Identify which cell holds the provided text, then report its [x, y] central coordinate. 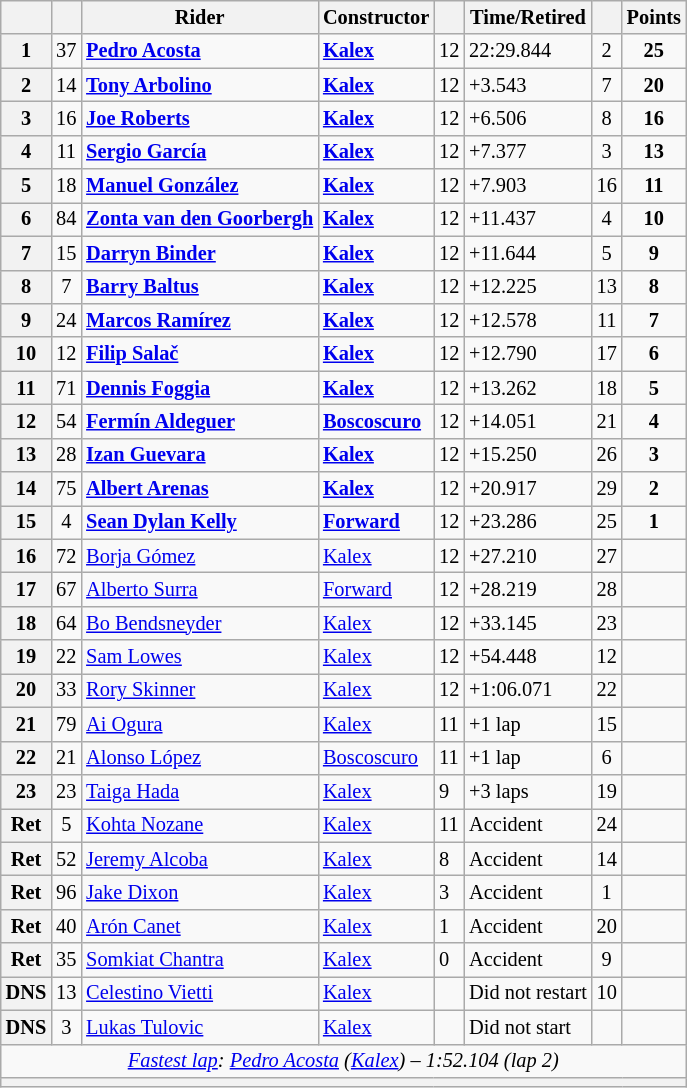
71 [66, 388]
Darryn Binder [200, 253]
+28.219 [528, 589]
+11.644 [528, 253]
40 [66, 926]
+3.543 [528, 85]
64 [66, 623]
26 [607, 455]
+13.262 [528, 388]
Albert Arenas [200, 489]
Rory Skinner [200, 690]
33 [66, 690]
+7.903 [528, 186]
+33.145 [528, 623]
Zonta van den Goorbergh [200, 219]
72 [66, 556]
Marcos Ramírez [200, 320]
Tony Arbolino [200, 85]
Joe Roberts [200, 118]
+23.286 [528, 522]
37 [66, 51]
+27.210 [528, 556]
52 [66, 859]
79 [66, 724]
+12.225 [528, 287]
Bo Bendsneyder [200, 623]
Time/Retired [528, 17]
Did not start [528, 1027]
+11.437 [528, 219]
Izan Guevara [200, 455]
+1:06.071 [528, 690]
Lukas Tulovic [200, 1027]
Filip Salač [200, 354]
75 [66, 489]
Rider [200, 17]
+7.377 [528, 152]
Arón Canet [200, 926]
Kohta Nozane [200, 825]
Fastest lap: Pedro Acosta (Kalex) – 1:52.104 (lap 2) [344, 1061]
96 [66, 892]
Fermín Aldeguer [200, 421]
Did not restart [528, 993]
+54.448 [528, 657]
+12.790 [528, 354]
+14.051 [528, 421]
Constructor [376, 17]
54 [66, 421]
Alberto Surra [200, 589]
Borja Gómez [200, 556]
Jake Dixon [200, 892]
22:29.844 [528, 51]
Celestino Vietti [200, 993]
Sergio García [200, 152]
Sean Dylan Kelly [200, 522]
Alonso López [200, 758]
+15.250 [528, 455]
Ai Ogura [200, 724]
84 [66, 219]
Sam Lowes [200, 657]
Somkiat Chantra [200, 960]
+12.578 [528, 320]
67 [66, 589]
Manuel González [200, 186]
35 [66, 960]
Taiga Hada [200, 791]
29 [607, 489]
+20.917 [528, 489]
+6.506 [528, 118]
+3 laps [528, 791]
27 [607, 556]
0 [449, 960]
Points [654, 17]
Pedro Acosta [200, 51]
Jeremy Alcoba [200, 859]
Dennis Foggia [200, 388]
Barry Baltus [200, 287]
